Return [x, y] of the center of cell containing provided text 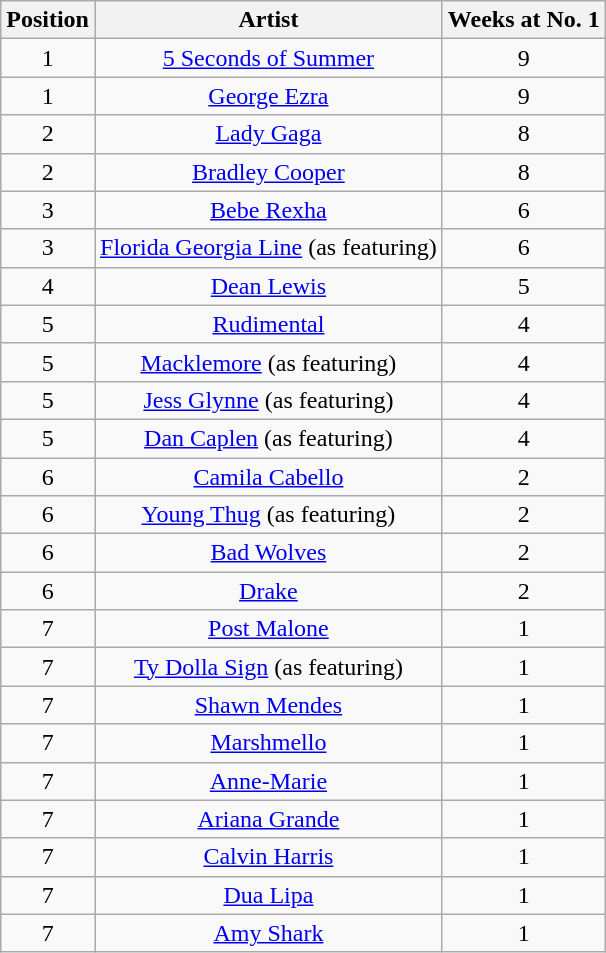
Florida Georgia Line (as featuring) [268, 248]
Ariana Grande [268, 819]
Young Thug (as featuring) [268, 515]
Bradley Cooper [268, 172]
Anne-Marie [268, 781]
Bad Wolves [268, 553]
George Ezra [268, 96]
Post Malone [268, 629]
Dua Lipa [268, 895]
Position [48, 20]
Calvin Harris [268, 857]
Rudimental [268, 324]
Jess Glynne (as featuring) [268, 400]
Dan Caplen (as featuring) [268, 438]
Weeks at No. 1 [524, 20]
Lady Gaga [268, 134]
Macklemore (as featuring) [268, 362]
Bebe Rexha [268, 210]
Dean Lewis [268, 286]
5 Seconds of Summer [268, 58]
Amy Shark [268, 933]
Shawn Mendes [268, 705]
Artist [268, 20]
Marshmello [268, 743]
Ty Dolla Sign (as featuring) [268, 667]
Camila Cabello [268, 477]
Drake [268, 591]
